Pinpoint the cell where the given text exists, returning its (x, y) midpoint coordinate. 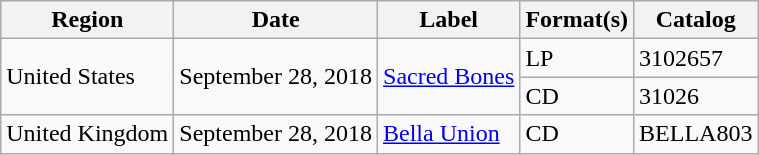
Sacred Bones (449, 77)
LP (577, 58)
United Kingdom (88, 134)
Region (88, 20)
Catalog (696, 20)
BELLA803 (696, 134)
Date (276, 20)
Label (449, 20)
3102657 (696, 58)
31026 (696, 96)
Bella Union (449, 134)
United States (88, 77)
Format(s) (577, 20)
